Determine the (X, Y) coordinate at the center of the cell enclosing the given text.  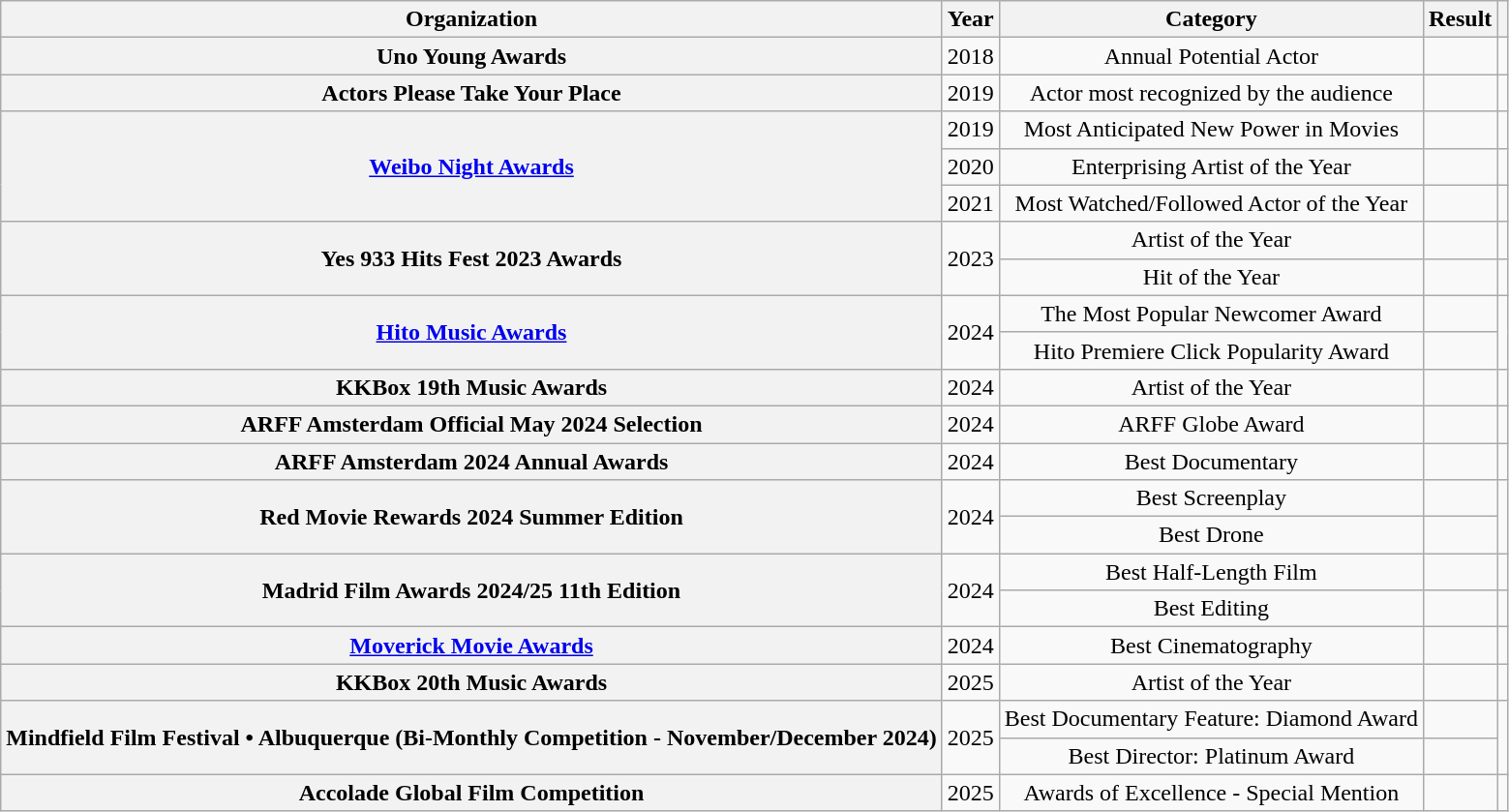
Actor most recognized by the audience (1211, 93)
Best Documentary (1211, 462)
Best Director: Platinum Award (1211, 756)
Most Watched/Followed Actor of the Year (1211, 203)
ARFF Globe Award (1211, 424)
Enterprising Artist of the Year (1211, 166)
Awards of Excellence - Special Mention (1211, 793)
Best Half-Length Film (1211, 572)
Mindfield Film Festival • Albuquerque (Bi-Monthly Competition - November/December 2024) (472, 737)
Hit of the Year (1211, 277)
ARFF Amsterdam 2024 Annual Awards (472, 462)
Weibo Night Awards (472, 166)
Moverick Movie Awards (472, 646)
The Most Popular Newcomer Award (1211, 314)
Annual Potential Actor (1211, 56)
2018 (970, 56)
2020 (970, 166)
Best Cinematography (1211, 646)
KKBox 19th Music Awards (472, 387)
Best Drone (1211, 535)
KKBox 20th Music Awards (472, 682)
2021 (970, 203)
Accolade Global Film Competition (472, 793)
ARFF Amsterdam Official May 2024 Selection (472, 424)
Uno Young Awards (472, 56)
Red Movie Rewards 2024 Summer Edition (472, 517)
Best Screenplay (1211, 498)
Organization (472, 19)
Madrid Film Awards 2024/25 11th Edition (472, 590)
Most Anticipated New Power in Movies (1211, 130)
Yes 933 Hits Fest 2023 Awards (472, 258)
Year (970, 19)
Hito Music Awards (472, 332)
Actors Please Take Your Place (472, 93)
Best Documentary Feature: Diamond Award (1211, 719)
Hito Premiere Click Popularity Award (1211, 350)
Best Editing (1211, 609)
Category (1211, 19)
Result (1460, 19)
2023 (970, 258)
